Extract the [X, Y] coordinate from the center of the cell holding the provided text.  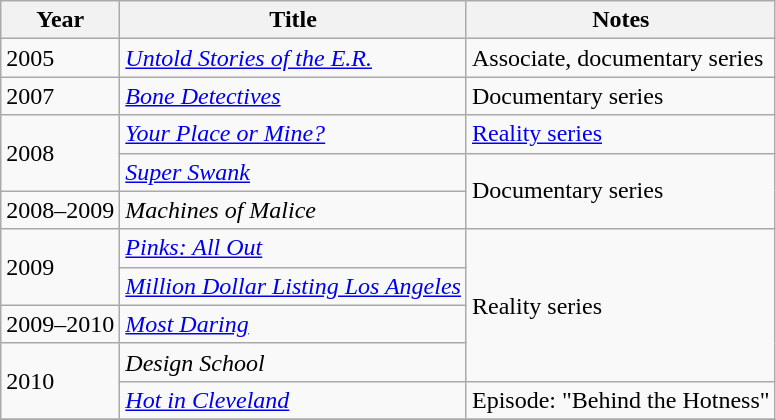
Associate, documentary series [620, 58]
Pinks: All Out [294, 248]
2009–2010 [60, 324]
2010 [60, 381]
Machines of Malice [294, 210]
Your Place or Mine? [294, 134]
Untold Stories of the E.R. [294, 58]
2009 [60, 267]
2007 [60, 96]
Notes [620, 20]
Title [294, 20]
Year [60, 20]
2008 [60, 153]
2005 [60, 58]
Hot in Cleveland [294, 400]
Super Swank [294, 172]
Design School [294, 362]
Most Daring [294, 324]
Bone Detectives [294, 96]
2008–2009 [60, 210]
Episode: "Behind the Hotness" [620, 400]
Million Dollar Listing Los Angeles [294, 286]
